Scan for the cell matching the given text and deliver its [X, Y] coordinate at center. 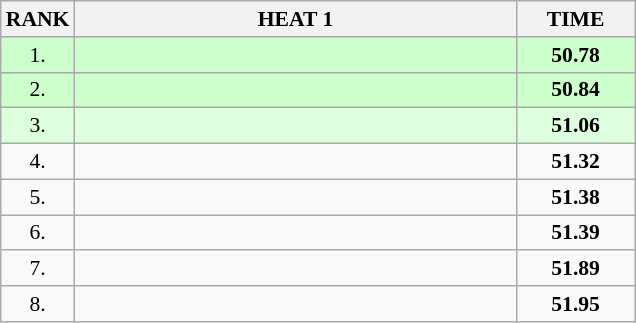
4. [38, 162]
3. [38, 126]
7. [38, 269]
50.84 [576, 90]
TIME [576, 19]
6. [38, 233]
RANK [38, 19]
5. [38, 197]
51.39 [576, 233]
51.95 [576, 304]
8. [38, 304]
51.06 [576, 126]
51.32 [576, 162]
1. [38, 55]
51.38 [576, 197]
2. [38, 90]
HEAT 1 [295, 19]
50.78 [576, 55]
51.89 [576, 269]
